Return the [X, Y] coordinate for the center point of the cell that contains the specified text.  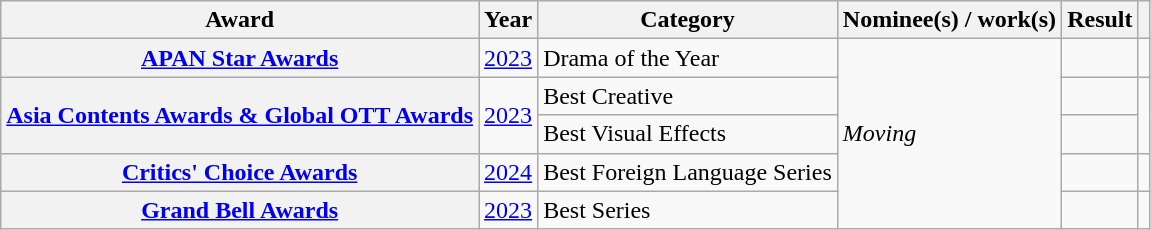
Critics' Choice Awards [240, 172]
Best Foreign Language Series [688, 172]
Best Series [688, 210]
Drama of the Year [688, 58]
Category [688, 20]
Grand Bell Awards [240, 210]
Award [240, 20]
Best Creative [688, 96]
Result [1100, 20]
Moving [949, 134]
Asia Contents Awards & Global OTT Awards [240, 115]
2024 [508, 172]
APAN Star Awards [240, 58]
Best Visual Effects [688, 134]
Year [508, 20]
Nominee(s) / work(s) [949, 20]
